Output the (x, y) coordinate of the center of the cell containing the given text.  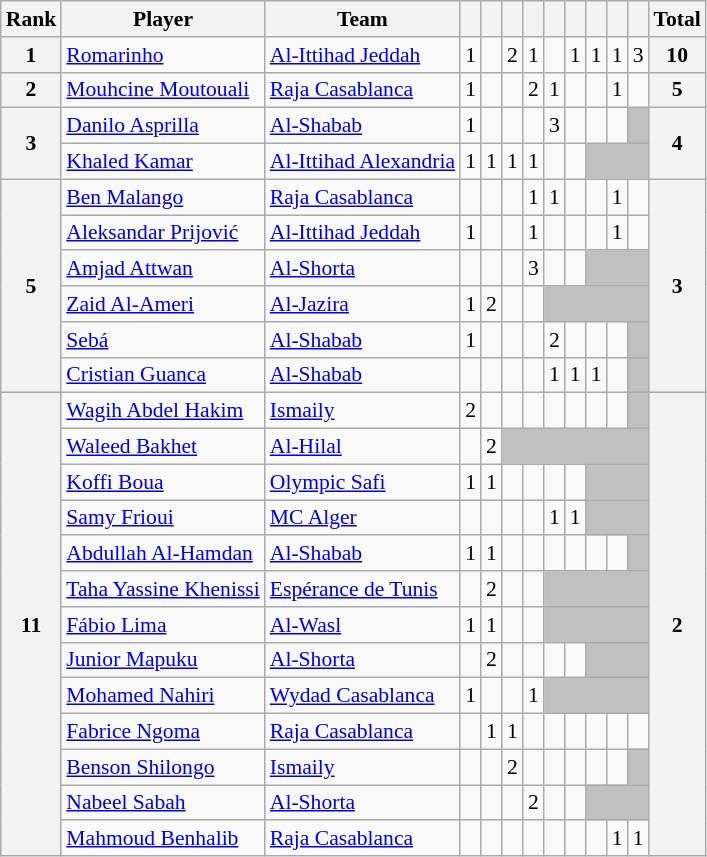
Junior Mapuku (162, 660)
Samy Frioui (162, 518)
Zaid Al-Ameri (162, 304)
Total (676, 19)
Mohamed Nahiri (162, 696)
Al-Ittihad Alexandria (362, 162)
Aleksandar Prijović (162, 233)
4 (676, 144)
Fábio Lima (162, 625)
Romarinho (162, 55)
Koffi Boua (162, 482)
Cristian Guanca (162, 375)
Nabeel Sabah (162, 803)
Ben Malango (162, 197)
Taha Yassine Khenissi (162, 589)
Fabrice Ngoma (162, 732)
10 (676, 55)
MC Alger (362, 518)
Rank (32, 19)
Wagih Abdel Hakim (162, 411)
Team (362, 19)
Mahmoud Benhalib (162, 839)
Player (162, 19)
11 (32, 624)
Al-Wasl (362, 625)
Khaled Kamar (162, 162)
Wydad Casablanca (362, 696)
Abdullah Al-Hamdan (162, 554)
Amjad Attwan (162, 269)
Waleed Bakhet (162, 447)
Sebá (162, 340)
Danilo Asprilla (162, 126)
Al-Jazira (362, 304)
Al-Hilal (362, 447)
Benson Shilongo (162, 767)
Mouhcine Moutouali (162, 90)
Olympic Safi (362, 482)
Espérance de Tunis (362, 589)
